Locate the cell with the specified text and output its [X, Y] center coordinate. 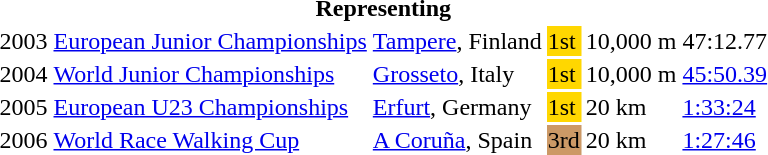
World Junior Championships [210, 74]
European U23 Championships [210, 107]
Grosseto, Italy [457, 74]
A Coruña, Spain [457, 140]
3rd [564, 140]
World Race Walking Cup [210, 140]
Tampere, Finland [457, 41]
European Junior Championships [210, 41]
Erfurt, Germany [457, 107]
